Output the [x, y] coordinate of the center of the cell containing the given text.  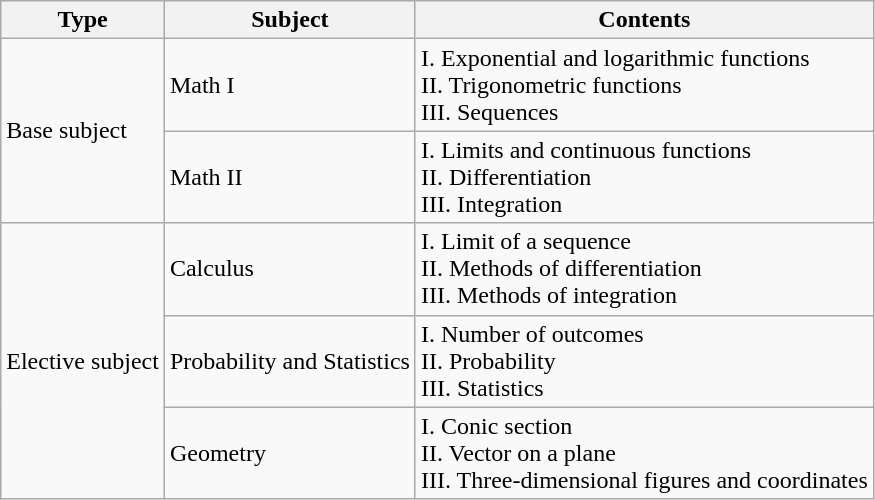
Calculus [290, 269]
Geometry [290, 453]
I. Number of outcomesII. ProbabilityIII. Statistics [644, 361]
I. Limits and continuous functionsII. DifferentiationIII. Integration [644, 177]
Type [83, 20]
I. Limit of a sequenceII. Methods of differentiationIII. Methods of integration [644, 269]
Base subject [83, 131]
Math II [290, 177]
Probability and Statistics [290, 361]
I. Exponential and logarithmic functionsII. Trigonometric functionsIII. Sequences [644, 85]
Math I [290, 85]
I. Conic sectionII. Vector on a planeIII. Three-dimensional figures and coordinates [644, 453]
Elective subject [83, 361]
Subject [290, 20]
Contents [644, 20]
